Output the [X, Y] coordinate of the center of the cell containing the given text.  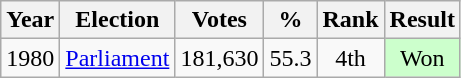
Election [118, 20]
1980 [30, 58]
Parliament [118, 58]
Rank [350, 20]
Won [422, 58]
Year [30, 20]
55.3 [290, 58]
Result [422, 20]
181,630 [220, 58]
4th [350, 58]
Votes [220, 20]
% [290, 20]
